Return the (x, y) coordinate for the center point of the cell that contains the specified text.  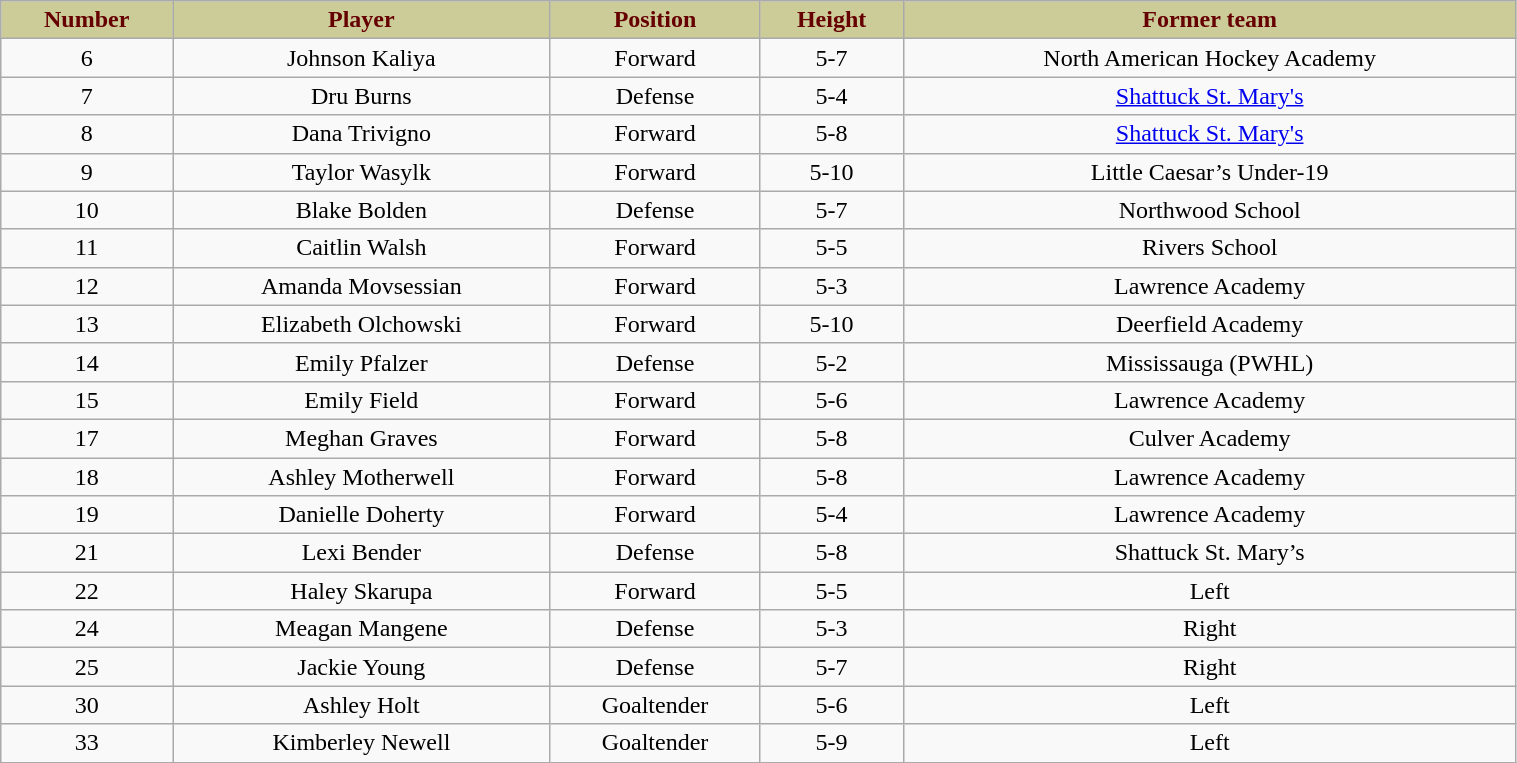
Blake Bolden (362, 210)
Amanda Movsessian (362, 286)
Meagan Mangene (362, 629)
10 (87, 210)
17 (87, 438)
30 (87, 705)
14 (87, 362)
5-9 (832, 743)
24 (87, 629)
15 (87, 400)
Emily Field (362, 400)
Haley Skarupa (362, 591)
8 (87, 134)
North American Hockey Academy (1210, 58)
Dru Burns (362, 96)
Former team (1210, 20)
21 (87, 553)
Meghan Graves (362, 438)
Player (362, 20)
Lexi Bender (362, 553)
Position (655, 20)
19 (87, 515)
Ashley Motherwell (362, 477)
Elizabeth Olchowski (362, 324)
Shattuck St. Mary’s (1210, 553)
Kimberley Newell (362, 743)
7 (87, 96)
Ashley Holt (362, 705)
Dana Trivigno (362, 134)
Emily Pfalzer (362, 362)
Northwood School (1210, 210)
Jackie Young (362, 667)
18 (87, 477)
5-2 (832, 362)
Caitlin Walsh (362, 248)
Culver Academy (1210, 438)
12 (87, 286)
Number (87, 20)
Mississauga (PWHL) (1210, 362)
Deerfield Academy (1210, 324)
Height (832, 20)
13 (87, 324)
Little Caesar’s Under-19 (1210, 172)
22 (87, 591)
Johnson Kaliya (362, 58)
Rivers School (1210, 248)
6 (87, 58)
9 (87, 172)
Danielle Doherty (362, 515)
33 (87, 743)
Taylor Wasylk (362, 172)
11 (87, 248)
25 (87, 667)
